Pinpoint the cell where the given text exists, returning its (X, Y) midpoint coordinate. 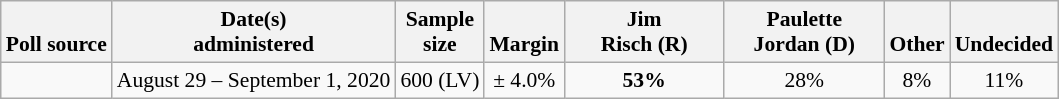
Date(s)administered (254, 32)
Samplesize (440, 32)
11% (1004, 80)
Poll source (56, 32)
600 (LV) (440, 80)
Other (916, 32)
28% (804, 80)
JimRisch (R) (644, 32)
Margin (524, 32)
PauletteJordan (D) (804, 32)
Undecided (1004, 32)
8% (916, 80)
± 4.0% (524, 80)
53% (644, 80)
August 29 – September 1, 2020 (254, 80)
